Detect which cell encompasses the target text, then output its [x, y] center coordinate. 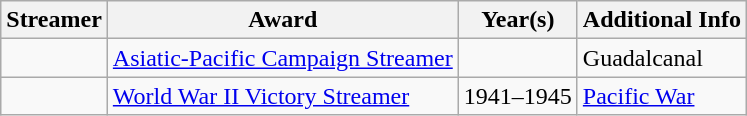
Pacific War [662, 96]
1941–1945 [518, 96]
Streamer [54, 20]
Award [282, 20]
Year(s) [518, 20]
Additional Info [662, 20]
Guadalcanal [662, 58]
World War II Victory Streamer [282, 96]
Asiatic-Pacific Campaign Streamer [282, 58]
